Scan for the cell matching the given text and deliver its [X, Y] coordinate at center. 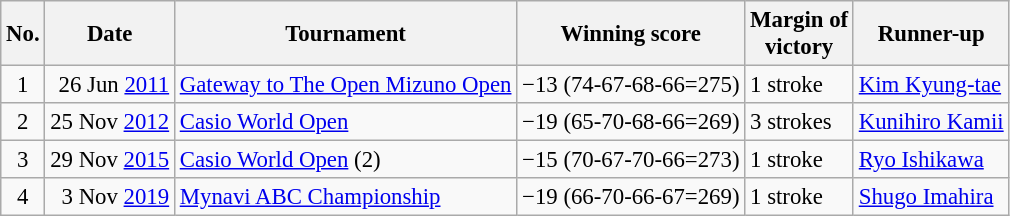
−19 (66-70-66-67=269) [631, 197]
−15 (70-67-70-66=273) [631, 160]
Mynavi ABC Championship [345, 197]
Casio World Open (2) [345, 160]
3 Nov 2019 [110, 197]
3 strokes [800, 122]
Kim Kyung-tae [931, 85]
1 [23, 85]
25 Nov 2012 [110, 122]
Date [110, 34]
No. [23, 34]
29 Nov 2015 [110, 160]
Shugo Imahira [931, 197]
Tournament [345, 34]
3 [23, 160]
−19 (65-70-68-66=269) [631, 122]
26 Jun 2011 [110, 85]
2 [23, 122]
Kunihiro Kamii [931, 122]
−13 (74-67-68-66=275) [631, 85]
Winning score [631, 34]
4 [23, 197]
Runner-up [931, 34]
Gateway to The Open Mizuno Open [345, 85]
Margin ofvictory [800, 34]
Ryo Ishikawa [931, 160]
Casio World Open [345, 122]
